Scan for the cell matching the given text and deliver its [x, y] coordinate at center. 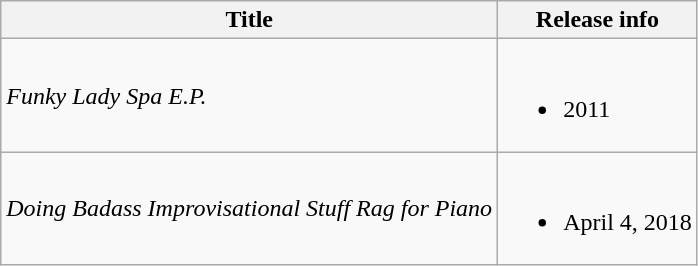
Release info [598, 20]
Title [250, 20]
2011 [598, 96]
April 4, 2018 [598, 208]
Doing Badass Improvisational Stuff Rag for Piano [250, 208]
Funky Lady Spa E.P. [250, 96]
